Find where the given text appears and provide that cell's center as [x, y] coordinate. 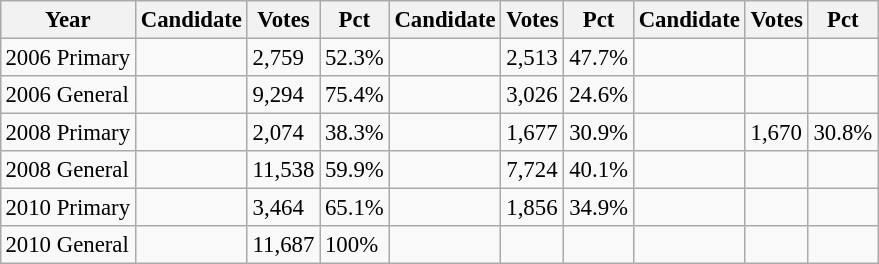
11,687 [283, 245]
2010 Primary [68, 208]
2006 General [68, 95]
65.1% [354, 208]
2010 General [68, 245]
24.6% [598, 95]
1,670 [776, 133]
40.1% [598, 170]
9,294 [283, 95]
2008 Primary [68, 133]
2,759 [283, 57]
75.4% [354, 95]
3,026 [532, 95]
2,513 [532, 57]
1,677 [532, 133]
2,074 [283, 133]
34.9% [598, 208]
2006 Primary [68, 57]
11,538 [283, 170]
52.3% [354, 57]
59.9% [354, 170]
2008 General [68, 170]
38.3% [354, 133]
30.9% [598, 133]
30.8% [842, 133]
47.7% [598, 57]
100% [354, 245]
7,724 [532, 170]
Year [68, 20]
1,856 [532, 208]
3,464 [283, 208]
